Determine the (x, y) coordinate at the center of the cell enclosing the given text.  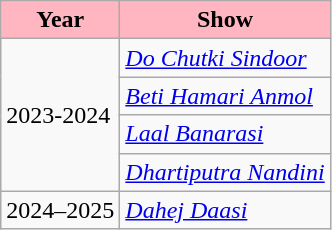
Dhartiputra Nandini (225, 172)
Beti Hamari Anmol (225, 96)
Laal Banarasi (225, 134)
2023-2024 (60, 115)
Show (225, 20)
Do Chutki Sindoor (225, 58)
Year (60, 20)
Dahej Daasi (225, 210)
2024–2025 (60, 210)
